Return the [X, Y] coordinate for the center point of the cell that contains the specified text.  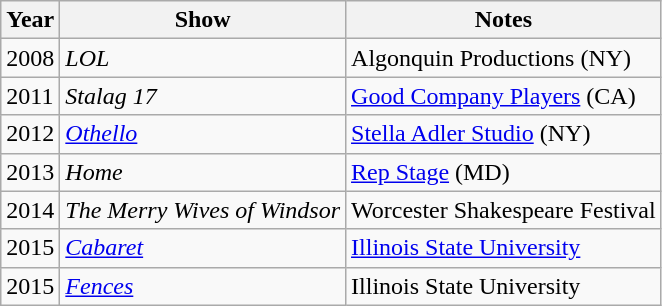
The Merry Wives of Windsor [203, 210]
Worcester Shakespeare Festival [504, 210]
Home [203, 172]
2012 [30, 134]
2013 [30, 172]
2011 [30, 96]
Stella Adler Studio (NY) [504, 134]
Othello [203, 134]
Rep Stage (MD) [504, 172]
2014 [30, 210]
2008 [30, 58]
Notes [504, 20]
Cabaret [203, 248]
Stalag 17 [203, 96]
Show [203, 20]
Good Company Players (CA) [504, 96]
Year [30, 20]
Fences [203, 286]
Algonquin Productions (NY) [504, 58]
LOL [203, 58]
